Return the (X, Y) coordinate for the center point of the cell that contains the specified text.  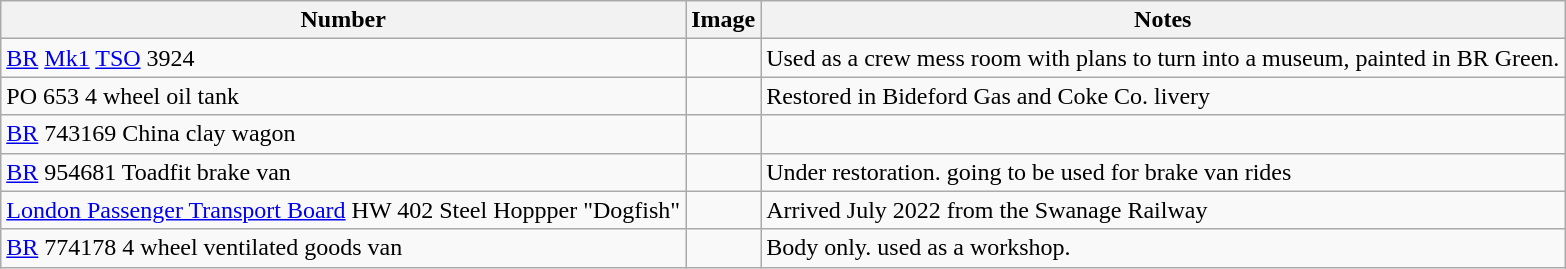
Image (724, 20)
Under restoration. going to be used for brake van rides (1163, 172)
BR 954681 Toadfit brake van (344, 172)
Arrived July 2022 from the Swanage Railway (1163, 210)
PO 653 4 wheel oil tank (344, 96)
Number (344, 20)
Notes (1163, 20)
Body only. used as a workshop. (1163, 248)
London Passenger Transport Board HW 402 Steel Hoppper "Dogfish" (344, 210)
BR 774178 4 wheel ventilated goods van (344, 248)
Used as a crew mess room with plans to turn into a museum, painted in BR Green. (1163, 58)
BR Mk1 TSO 3924 (344, 58)
BR 743169 China clay wagon (344, 134)
Restored in Bideford Gas and Coke Co. livery (1163, 96)
